Return the [x, y] coordinate for the center point of the cell that contains the specified text.  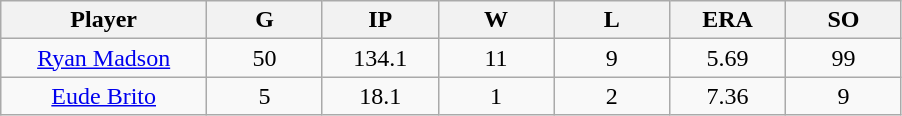
134.1 [380, 58]
5.69 [728, 58]
W [496, 20]
11 [496, 58]
SO [844, 20]
5 [265, 96]
2 [612, 96]
18.1 [380, 96]
IP [380, 20]
1 [496, 96]
Eude Brito [104, 96]
L [612, 20]
99 [844, 58]
G [265, 20]
Ryan Madson [104, 58]
ERA [728, 20]
7.36 [728, 96]
Player [104, 20]
50 [265, 58]
